Locate the cell with the specified text and output its [x, y] center coordinate. 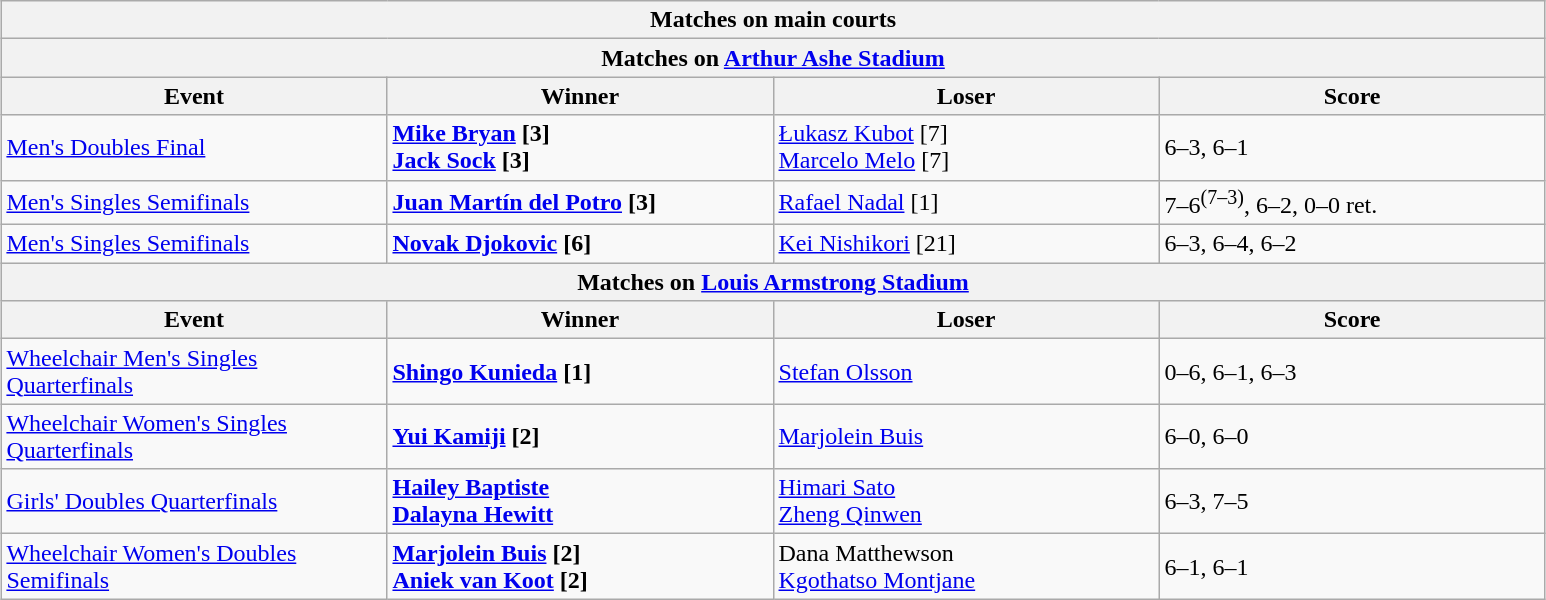
Kei Nishikori [21] [966, 244]
6–3, 7–5 [1352, 502]
Shingo Kunieda [1] [580, 372]
6–3, 6–4, 6–2 [1352, 244]
Himari Sato Zheng Qinwen [966, 502]
Rafael Nadal [1] [966, 202]
6–0, 6–0 [1352, 436]
Girls' Doubles Quarterfinals [194, 502]
Mike Bryan [3] Jack Sock [3] [580, 148]
7–6(7–3), 6–2, 0–0 ret. [1352, 202]
6–1, 6–1 [1352, 566]
6–3, 6–1 [1352, 148]
Matches on Louis Armstrong Stadium [773, 282]
Yui Kamiji [2] [580, 436]
Wheelchair Men's Singles Quarterfinals [194, 372]
Hailey Baptiste Dalayna Hewitt [580, 502]
Dana Matthewson Kgothatso Montjane [966, 566]
Łukasz Kubot [7] Marcelo Melo [7] [966, 148]
Juan Martín del Potro [3] [580, 202]
Men's Doubles Final [194, 148]
Stefan Olsson [966, 372]
Matches on Arthur Ashe Stadium [773, 58]
0–6, 6–1, 6–3 [1352, 372]
Matches on main courts [773, 20]
Marjolein Buis [2] Aniek van Koot [2] [580, 566]
Novak Djokovic [6] [580, 244]
Wheelchair Women's Singles Quarterfinals [194, 436]
Marjolein Buis [966, 436]
Wheelchair Women's Doubles Semifinals [194, 566]
